Capture the cell that displays the provided text and extract its [X, Y] central coordinate. 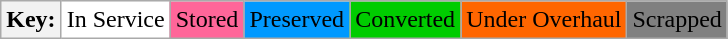
Scrapped [677, 20]
In Service [116, 20]
Under Overhaul [544, 20]
Preserved [297, 20]
Converted [406, 20]
Key: [31, 20]
Stored [207, 20]
